From the cell containing the given text, extract its center point as (x, y) coordinate. 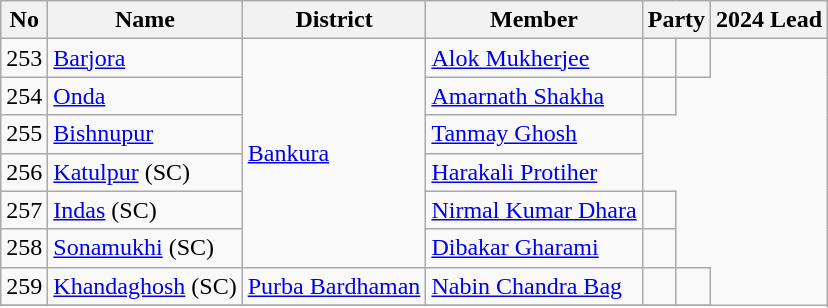
Khandaghosh (SC) (145, 286)
Tanmay Ghosh (534, 134)
Barjora (145, 58)
Name (145, 20)
2024 Lead (770, 20)
Bankura (334, 153)
259 (24, 286)
Dibakar Gharami (534, 248)
Indas (SC) (145, 210)
Member (534, 20)
No (24, 20)
Amarnath Shakha (534, 96)
256 (24, 172)
258 (24, 248)
Alok Mukherjee (534, 58)
Sonamukhi (SC) (145, 248)
257 (24, 210)
Purba Bardhaman (334, 286)
Nirmal Kumar Dhara (534, 210)
District (334, 20)
Party (676, 20)
Harakali Protiher (534, 172)
254 (24, 96)
Nabin Chandra Bag (534, 286)
Bishnupur (145, 134)
Katulpur (SC) (145, 172)
Onda (145, 96)
255 (24, 134)
253 (24, 58)
